Determine the (X, Y) coordinate at the center of the cell enclosing the given text.  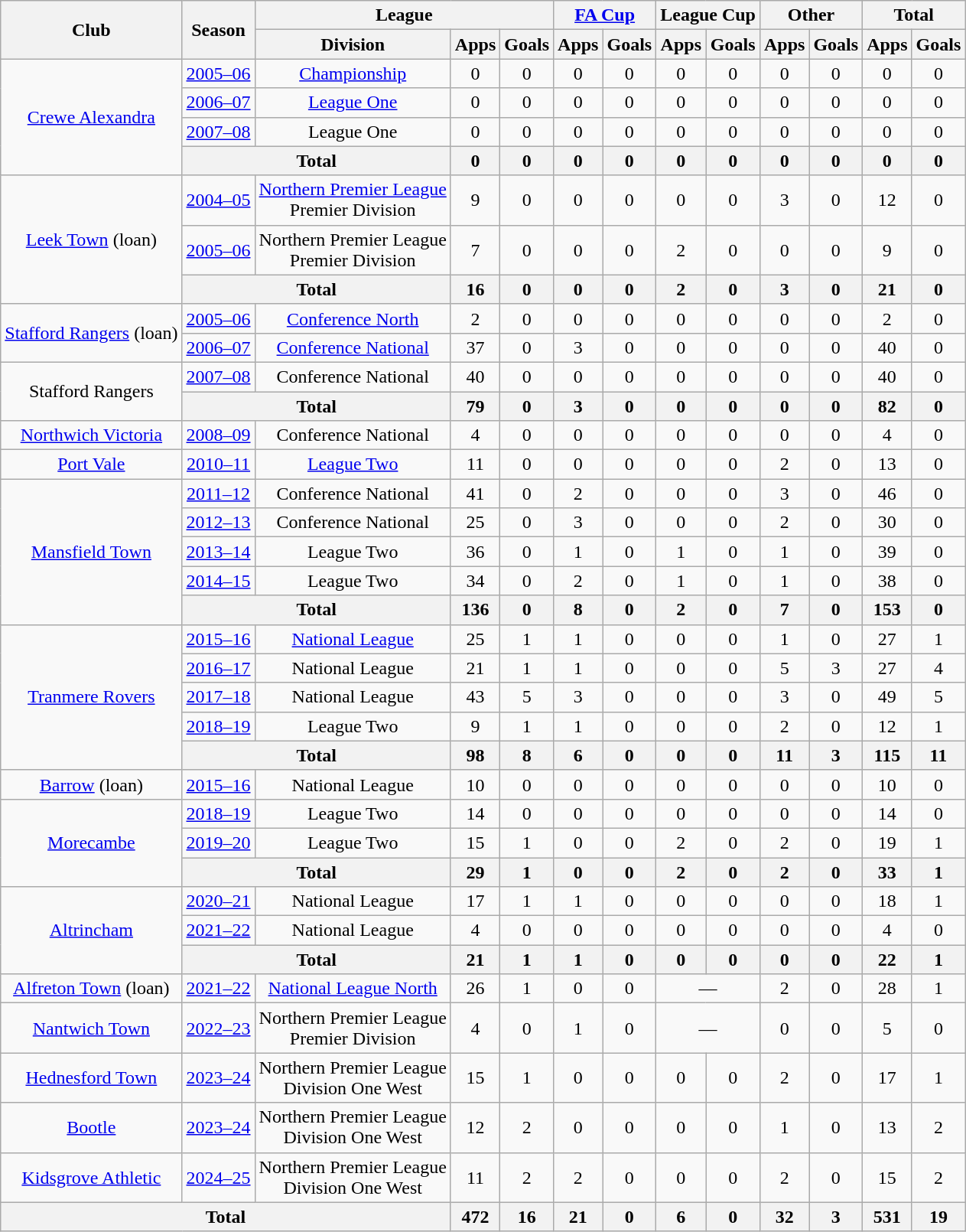
Port Vale (92, 464)
League (404, 15)
32 (784, 1217)
79 (475, 406)
2014–15 (219, 581)
Division (353, 44)
37 (475, 347)
Stafford Rangers (92, 391)
Tranmere Rovers (92, 697)
Kidsgrove Athletic (92, 1177)
Stafford Rangers (loan) (92, 333)
2022–23 (219, 1028)
Hednesford Town (92, 1077)
National League North (353, 989)
472 (475, 1217)
18 (887, 901)
2016–17 (219, 668)
30 (887, 523)
36 (475, 552)
2008–09 (219, 435)
Altrincham (92, 931)
League Cup (708, 15)
Nantwich Town (92, 1028)
Mansfield Town (92, 552)
2017–18 (219, 697)
Morecambe (92, 843)
28 (887, 989)
Crewe Alexandra (92, 117)
38 (887, 581)
115 (887, 755)
Championship (353, 73)
2011–12 (219, 494)
41 (475, 494)
FA Cup (605, 15)
Leek Town (loan) (92, 240)
Northwich Victoria (92, 435)
Barrow (loan) (92, 784)
82 (887, 406)
33 (887, 872)
26 (475, 989)
2020–21 (219, 901)
39 (887, 552)
22 (887, 960)
46 (887, 494)
2004–05 (219, 200)
2013–14 (219, 552)
136 (475, 610)
Conference North (353, 318)
Alfreton Town (loan) (92, 989)
49 (887, 697)
2012–13 (219, 523)
2024–25 (219, 1177)
531 (887, 1217)
2019–20 (219, 843)
43 (475, 697)
Season (219, 30)
Other (811, 15)
98 (475, 755)
Bootle (92, 1128)
153 (887, 610)
34 (475, 581)
2010–11 (219, 464)
29 (475, 872)
Club (92, 30)
